Find where the given text appears and provide that cell's center as (x, y) coordinate. 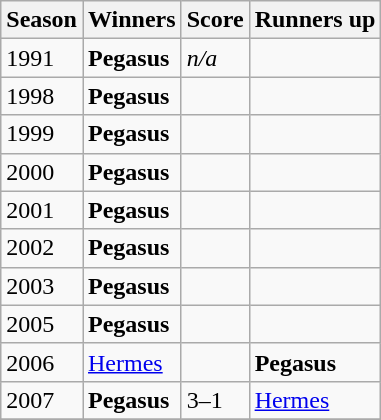
2002 (42, 248)
2001 (42, 210)
2000 (42, 172)
1991 (42, 58)
2006 (42, 362)
n/a (215, 58)
2003 (42, 286)
3–1 (215, 400)
1999 (42, 134)
Runners up (315, 20)
2007 (42, 400)
2005 (42, 324)
Score (215, 20)
1998 (42, 96)
Winners (132, 20)
Season (42, 20)
